Find where the given text appears and provide that cell's center as [X, Y] coordinate. 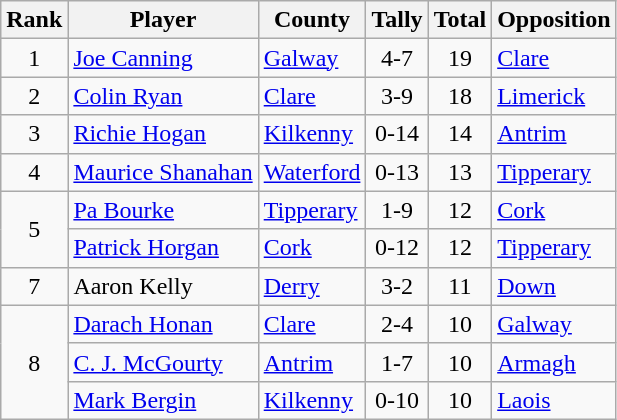
C. J. McGourty [163, 362]
14 [460, 134]
County [312, 20]
3-2 [397, 286]
Pa Bourke [163, 210]
2 [34, 96]
8 [34, 362]
Richie Hogan [163, 134]
0-12 [397, 248]
Patrick Horgan [163, 248]
3 [34, 134]
13 [460, 172]
4-7 [397, 58]
Tally [397, 20]
Darach Honan [163, 324]
Laois [554, 400]
Down [554, 286]
Armagh [554, 362]
Waterford [312, 172]
Maurice Shanahan [163, 172]
Player [163, 20]
11 [460, 286]
19 [460, 58]
Mark Bergin [163, 400]
18 [460, 96]
0-14 [397, 134]
0-13 [397, 172]
2-4 [397, 324]
5 [34, 229]
1 [34, 58]
Derry [312, 286]
3-9 [397, 96]
Total [460, 20]
Aaron Kelly [163, 286]
4 [34, 172]
Opposition [554, 20]
Joe Canning [163, 58]
0-10 [397, 400]
1-7 [397, 362]
7 [34, 286]
Limerick [554, 96]
Rank [34, 20]
Colin Ryan [163, 96]
1-9 [397, 210]
